Provide the (x, y) coordinate of the cell's center where the given text is located.  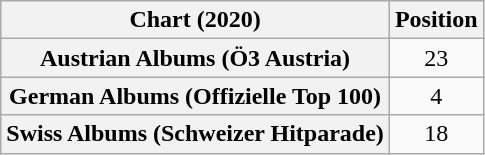
Austrian Albums (Ö3 Austria) (196, 58)
Swiss Albums (Schweizer Hitparade) (196, 134)
18 (436, 134)
4 (436, 96)
23 (436, 58)
German Albums (Offizielle Top 100) (196, 96)
Chart (2020) (196, 20)
Position (436, 20)
